Determine the [x, y] coordinate at the center of the cell enclosing the given text.  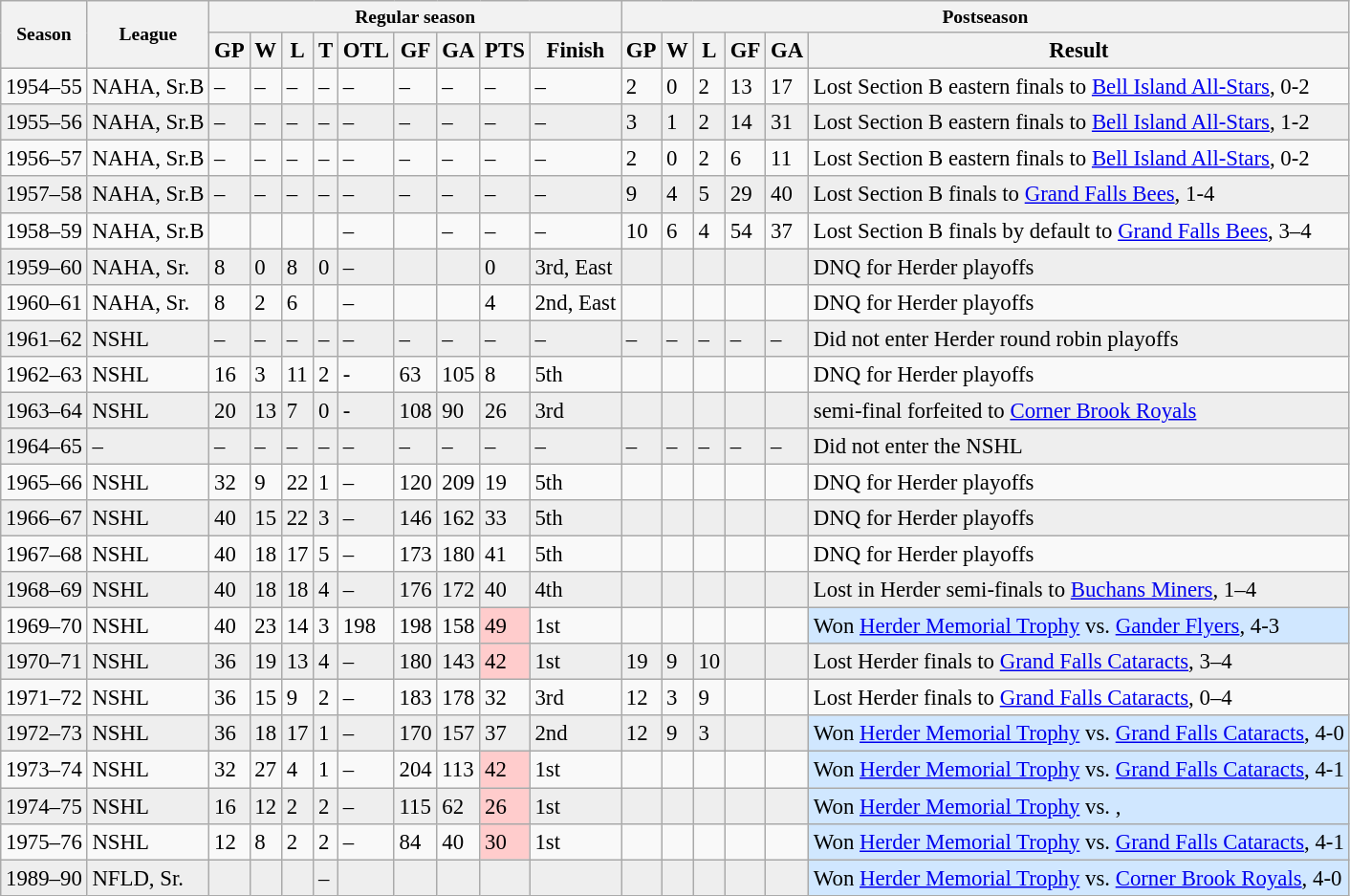
Regular season [415, 17]
1956–57 [44, 159]
Did not enter Herder round robin playoffs [1079, 339]
49 [505, 626]
143 [459, 662]
NFLD, Sr. [148, 878]
172 [459, 590]
30 [505, 841]
Postseason [986, 17]
162 [459, 518]
1955–56 [44, 122]
176 [415, 590]
1969–70 [44, 626]
27 [266, 770]
Finish [576, 51]
OTL [367, 51]
Lost Herder finals to Grand Falls Cataracts, 3–4 [1079, 662]
Lost Section B finals to Grand Falls Bees, 1-4 [1079, 195]
1963–64 [44, 410]
1960–61 [44, 302]
Won Herder Memorial Trophy vs. Grand Falls Cataracts, 4-0 [1079, 733]
1966–67 [44, 518]
84 [415, 841]
113 [459, 770]
7 [296, 410]
90 [459, 410]
1972–73 [44, 733]
1973–74 [44, 770]
105 [459, 375]
Did not enter the NSHL [1079, 447]
31 [788, 122]
4th [576, 590]
1959–60 [44, 267]
178 [459, 698]
209 [459, 482]
23 [266, 626]
41 [505, 555]
Lost Section B finals by default to Grand Falls Bees, 3–4 [1079, 230]
1989–90 [44, 878]
Won Herder Memorial Trophy vs. , [1079, 806]
29 [746, 195]
115 [415, 806]
54 [746, 230]
Won Herder Memorial Trophy vs. Gander Flyers, 4-3 [1079, 626]
204 [415, 770]
semi-final forfeited to Corner Brook Royals [1079, 410]
183 [415, 698]
1958–59 [44, 230]
158 [459, 626]
20 [229, 410]
33 [505, 518]
1968–69 [44, 590]
120 [415, 482]
157 [459, 733]
1964–65 [44, 447]
146 [415, 518]
2nd, East [576, 302]
Lost Herder finals to Grand Falls Cataracts, 0–4 [1079, 698]
1975–76 [44, 841]
1974–75 [44, 806]
1954–55 [44, 87]
63 [415, 375]
Lost Section B eastern finals to Bell Island All-Stars, 1-2 [1079, 122]
Lost in Herder semi-finals to Buchans Miners, 1–4 [1079, 590]
Season [44, 34]
Won Herder Memorial Trophy vs. Corner Brook Royals, 4-0 [1079, 878]
PTS [505, 51]
1970–71 [44, 662]
173 [415, 555]
108 [415, 410]
3rd, East [576, 267]
Result [1079, 51]
170 [415, 733]
1961–62 [44, 339]
1957–58 [44, 195]
1962–63 [44, 375]
League [148, 34]
62 [459, 806]
2nd [576, 733]
1971–72 [44, 698]
T [326, 51]
1965–66 [44, 482]
1967–68 [44, 555]
